Extract the [X, Y] coordinate from the center of the cell holding the provided text.  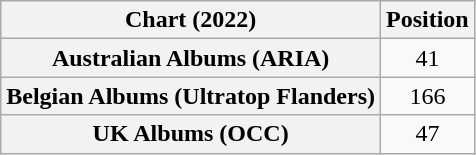
UK Albums (OCC) [191, 134]
Position [428, 20]
47 [428, 134]
41 [428, 58]
166 [428, 96]
Belgian Albums (Ultratop Flanders) [191, 96]
Chart (2022) [191, 20]
Australian Albums (ARIA) [191, 58]
